Return the (X, Y) coordinate for the center point of the cell that contains the specified text.  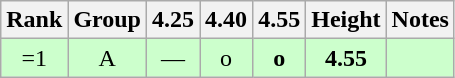
4.25 (174, 20)
Rank (34, 20)
=1 (34, 58)
— (174, 58)
Height (346, 20)
A (108, 58)
Notes (420, 20)
Group (108, 20)
4.40 (226, 20)
